Locate the cell with the specified text and output its (X, Y) center coordinate. 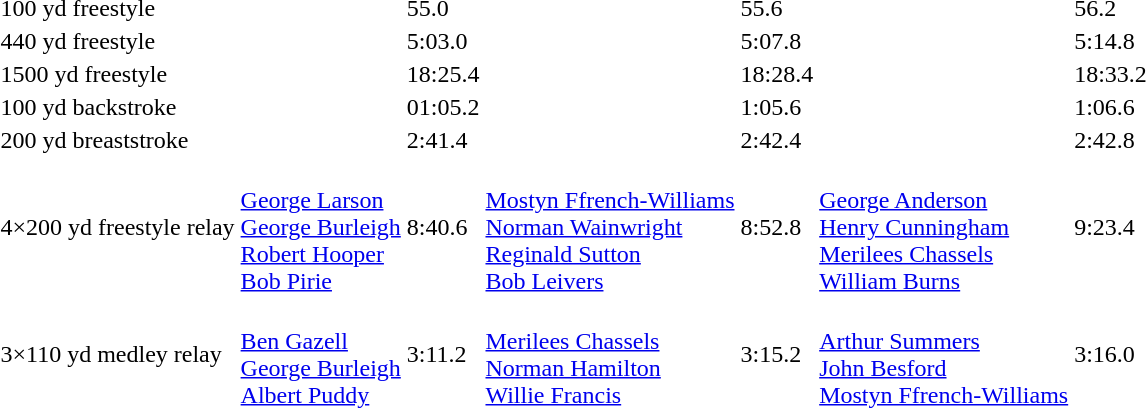
8:40.6 (443, 227)
01:05.2 (443, 107)
18:28.4 (777, 74)
2:41.4 (443, 140)
George AndersonHenry CunninghamMerilees ChasselsWilliam Burns (944, 227)
Mostyn Ffrench-WilliamsNorman WainwrightReginald SuttonBob Leivers (610, 227)
1:05.6 (777, 107)
5:03.0 (443, 41)
8:52.8 (777, 227)
18:25.4 (443, 74)
2:42.4 (777, 140)
5:07.8 (777, 41)
George LarsonGeorge BurleighRobert HooperBob Pirie (320, 227)
